Find where the given text appears and provide that cell's center as [x, y] coordinate. 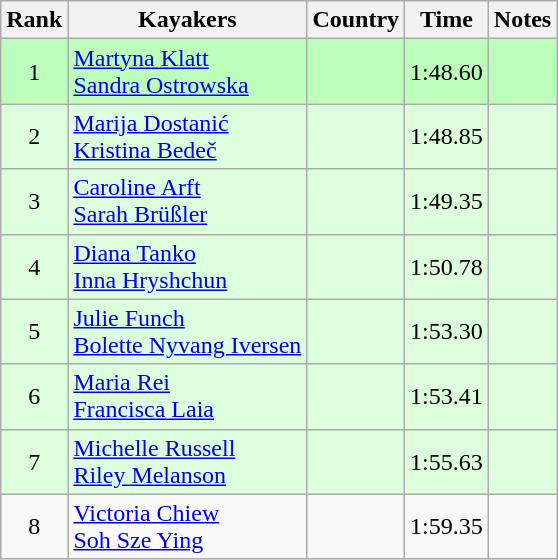
Maria ReiFrancisca Laia [188, 396]
1:48.60 [447, 72]
4 [34, 266]
3 [34, 202]
Julie FunchBolette Nyvang Iversen [188, 332]
1:55.63 [447, 462]
1:59.35 [447, 526]
1:48.85 [447, 136]
Country [356, 20]
1 [34, 72]
Victoria ChiewSoh Sze Ying [188, 526]
Time [447, 20]
Marija DostanićKristina Bedeč [188, 136]
Notes [522, 20]
6 [34, 396]
1:50.78 [447, 266]
1:49.35 [447, 202]
1:53.30 [447, 332]
5 [34, 332]
8 [34, 526]
Diana TankoInna Hryshchun [188, 266]
Martyna KlattSandra Ostrowska [188, 72]
Michelle RussellRiley Melanson [188, 462]
Rank [34, 20]
7 [34, 462]
Kayakers [188, 20]
2 [34, 136]
1:53.41 [447, 396]
Caroline ArftSarah Brüßler [188, 202]
